Locate the cell with the specified text and output its [x, y] center coordinate. 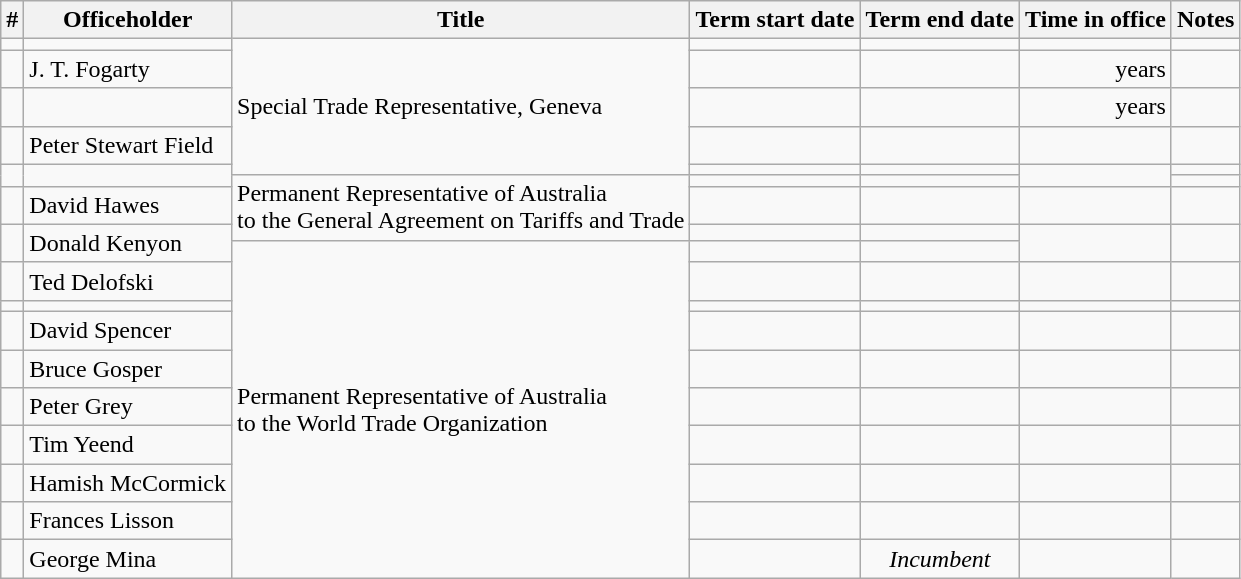
Hamish McCormick [128, 483]
Donald Kenyon [128, 243]
David Hawes [128, 205]
Peter Grey [128, 407]
Permanent Representative of Australiato the General Agreement on Tariffs and Trade [461, 208]
# [12, 20]
David Spencer [128, 330]
Permanent Representative of Australiato the World Trade Organization [461, 409]
Term end date [940, 20]
Ted Delofski [128, 281]
Term start date [775, 20]
Time in office [1096, 20]
Frances Lisson [128, 521]
Title [461, 20]
Tim Yeend [128, 445]
Incumbent [940, 559]
Special Trade Representative, Geneva [461, 107]
Officeholder [128, 20]
Bruce Gosper [128, 369]
George Mina [128, 559]
Notes [1205, 20]
J. T. Fogarty [128, 69]
Peter Stewart Field [128, 145]
